Provide the [X, Y] coordinate of the cell's center where the given text is located.  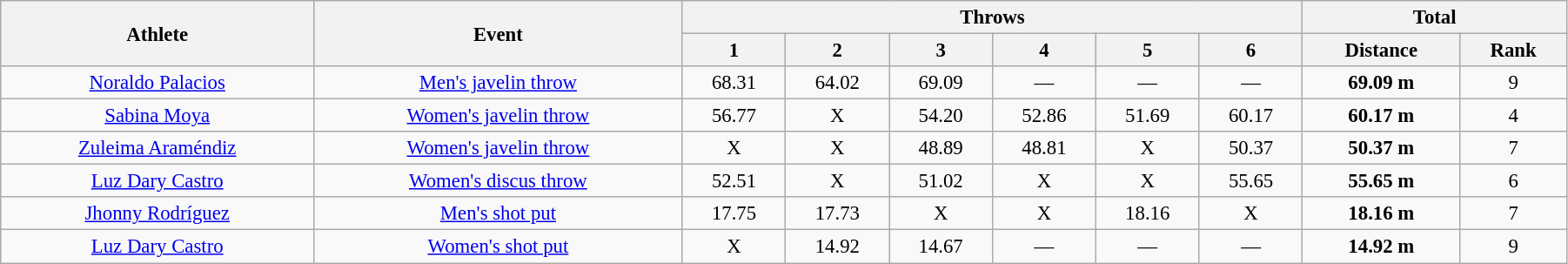
18.16 [1147, 213]
18.16 m [1382, 213]
64.02 [837, 83]
50.37 m [1382, 148]
14.67 [941, 247]
48.89 [941, 148]
52.51 [734, 181]
Distance [1382, 51]
51.69 [1147, 116]
50.37 [1251, 148]
Zuleima Araméndiz [157, 148]
Sabina Moya [157, 116]
Jhonny Rodríguez [157, 213]
69.09 [941, 83]
56.77 [734, 116]
2 [837, 51]
14.92 m [1382, 247]
55.65 m [1382, 181]
14.92 [837, 247]
Throws [992, 17]
52.86 [1044, 116]
Women's shot put [498, 247]
Noraldo Palacios [157, 83]
Men's shot put [498, 213]
17.73 [837, 213]
Men's javelin throw [498, 83]
17.75 [734, 213]
Total [1435, 17]
68.31 [734, 83]
Event [498, 33]
3 [941, 51]
51.02 [941, 181]
1 [734, 51]
48.81 [1044, 148]
55.65 [1251, 181]
54.20 [941, 116]
Rank [1514, 51]
Women's discus throw [498, 181]
5 [1147, 51]
60.17 m [1382, 116]
69.09 m [1382, 83]
60.17 [1251, 116]
Athlete [157, 33]
